Extract the [X, Y] coordinate from the center of the cell holding the provided text.  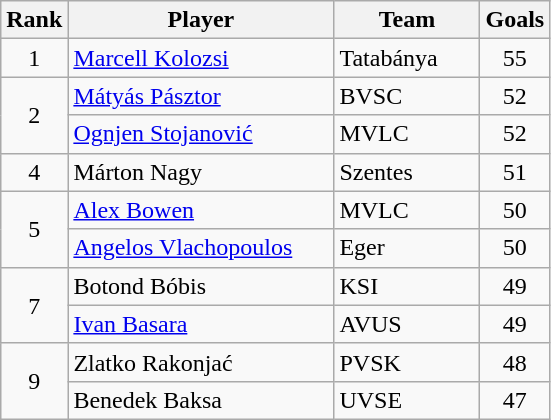
Eger [407, 248]
PVSK [407, 362]
Player [201, 20]
Szentes [407, 172]
7 [34, 305]
Márton Nagy [201, 172]
Marcell Kolozsi [201, 58]
47 [515, 400]
9 [34, 381]
Goals [515, 20]
Alex Bowen [201, 210]
Team [407, 20]
BVSC [407, 96]
5 [34, 229]
Ognjen Stojanović [201, 134]
Rank [34, 20]
4 [34, 172]
Mátyás Pásztor [201, 96]
51 [515, 172]
1 [34, 58]
55 [515, 58]
Ivan Basara [201, 324]
2 [34, 115]
Botond Bóbis [201, 286]
KSI [407, 286]
UVSE [407, 400]
Zlatko Rakonjać [201, 362]
Benedek Baksa [201, 400]
Tatabánya [407, 58]
AVUS [407, 324]
48 [515, 362]
Angelos Vlachopoulos [201, 248]
